Return the [X, Y] coordinate for the center point of the cell that contains the specified text.  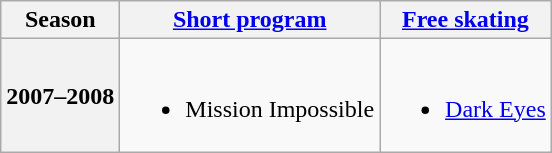
Mission Impossible [250, 96]
Dark Eyes [466, 96]
Short program [250, 20]
2007–2008 [60, 96]
Season [60, 20]
Free skating [466, 20]
